Determine the [x, y] coordinate at the center of the cell enclosing the given text.  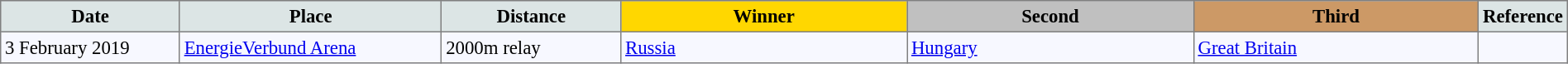
Winner [764, 17]
Great Britain [1336, 47]
Third [1336, 17]
2000m relay [531, 47]
Hungary [1050, 47]
EnergieVerbund Arena [310, 47]
Place [310, 17]
Date [91, 17]
3 February 2019 [91, 47]
Second [1050, 17]
Distance [531, 17]
Reference [1523, 17]
Russia [764, 47]
